Pinpoint the cell where the given text exists, returning its (X, Y) midpoint coordinate. 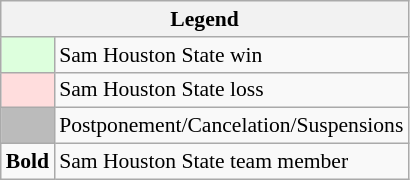
Sam Houston State team member (231, 162)
Postponement/Cancelation/Suspensions (231, 126)
Sam Houston State win (231, 55)
Bold (28, 162)
Legend (205, 19)
Sam Houston State loss (231, 90)
